Return (x, y) of the center of cell containing provided text 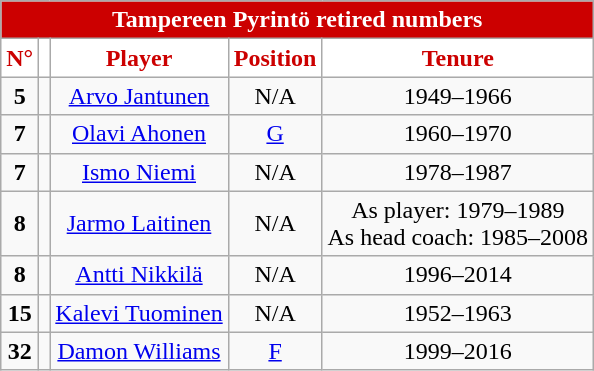
1999–2016 (458, 351)
As player: 1979–1989As head coach: 1985–2008 (458, 224)
Olavi Ahonen (139, 134)
Kalevi Tuominen (139, 313)
1996–2014 (458, 275)
1949–1966 (458, 96)
Player (139, 58)
1978–1987 (458, 172)
N° (20, 58)
Tenure (458, 58)
Antti Nikkilä (139, 275)
Damon Williams (139, 351)
1952–1963 (458, 313)
Ismo Niemi (139, 172)
G (275, 134)
5 (20, 96)
1960–1970 (458, 134)
15 (20, 313)
Jarmo Laitinen (139, 224)
F (275, 351)
Position (275, 58)
Tampereen Pyrintö retired numbers (298, 20)
32 (20, 351)
Arvo Jantunen (139, 96)
